Locate the cell with the specified text and output its [x, y] center coordinate. 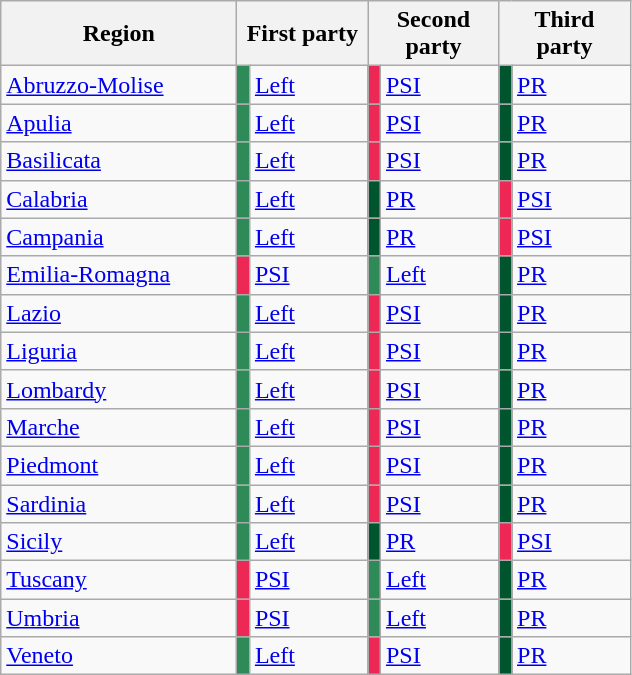
Piedmont [119, 465]
Umbria [119, 618]
Second party [434, 34]
Veneto [119, 656]
Abruzzo-Molise [119, 85]
Tuscany [119, 580]
Lombardy [119, 389]
Sicily [119, 542]
Third party [564, 34]
Marche [119, 427]
Liguria [119, 351]
Region [119, 34]
Lazio [119, 313]
Basilicata [119, 161]
Apulia [119, 123]
First party [302, 34]
Calabria [119, 199]
Campania [119, 237]
Sardinia [119, 503]
Emilia-Romagna [119, 275]
